Provide the (x, y) coordinate of the cell's center where the given text is located.  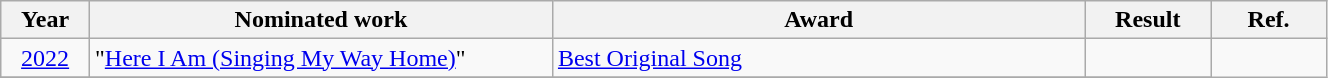
2022 (46, 58)
"Here I Am (Singing My Way Home)" (320, 58)
Ref. (1269, 20)
Best Original Song (818, 58)
Result (1148, 20)
Year (46, 20)
Nominated work (320, 20)
Award (818, 20)
